Locate the cell with the specified text and output its [X, Y] center coordinate. 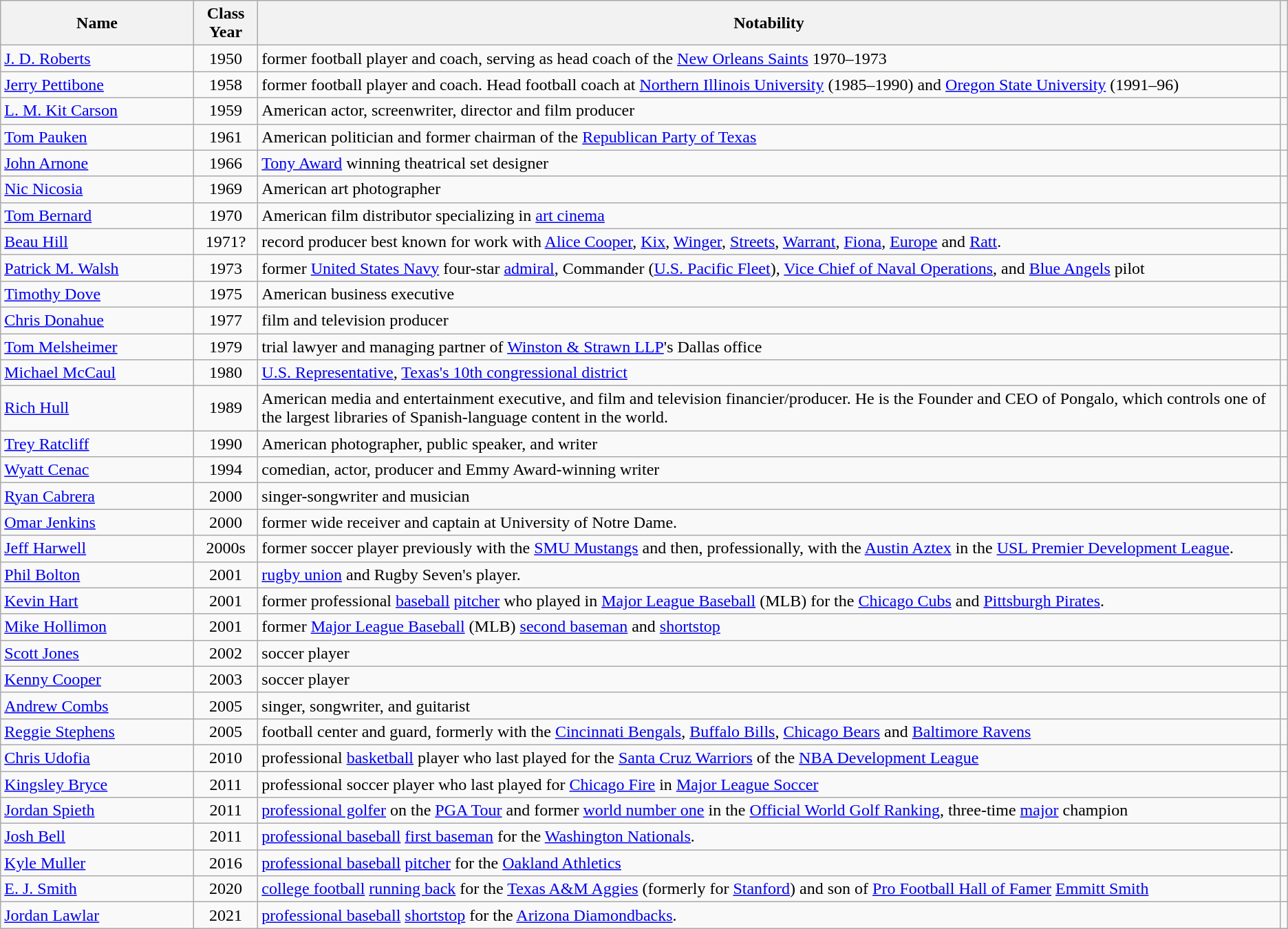
Tom Pauken [98, 137]
Ryan Cabrera [98, 496]
Phil Bolton [98, 575]
Tony Award winning theatrical set designer [769, 163]
former wide receiver and captain at University of Notre Dame. [769, 522]
2003 [226, 679]
Rich Hull [98, 409]
1977 [226, 320]
J. D. Roberts [98, 58]
Jerry Pettibone [98, 85]
1958 [226, 85]
Reggie Stephens [98, 732]
professional baseball shortstop for the Arizona Diamondbacks. [769, 915]
American business executive [769, 294]
professional baseball first baseman for the Washington Nationals. [769, 837]
1979 [226, 346]
film and television producer [769, 320]
1950 [226, 58]
Trey Ratcliff [98, 444]
football center and guard, formerly with the Cincinnati Bengals, Buffalo Bills, Chicago Bears and Baltimore Ravens [769, 732]
singer-songwriter and musician [769, 496]
2021 [226, 915]
Tom Melsheimer [98, 346]
1969 [226, 189]
Wyatt Cenac [98, 470]
1990 [226, 444]
1970 [226, 215]
comedian, actor, producer and Emmy Award-winning writer [769, 470]
1989 [226, 409]
2020 [226, 889]
U.S. Representative, Texas's 10th congressional district [769, 373]
Nic Nicosia [98, 189]
former soccer player previously with the SMU Mustangs and then, professionally, with the Austin Aztex in the USL Premier Development League. [769, 548]
American film distributor specializing in art cinema [769, 215]
rugby union and Rugby Seven's player. [769, 575]
1973 [226, 268]
Kyle Muller [98, 863]
Josh Bell [98, 837]
record producer best known for work with Alice Cooper, Kix, Winger, Streets, Warrant, Fiona, Europe and Ratt. [769, 242]
college football running back for the Texas A&M Aggies (formerly for Stanford) and son of Pro Football Hall of Famer Emmitt Smith [769, 889]
former football player and coach, serving as head coach of the New Orleans Saints 1970–1973 [769, 58]
2010 [226, 758]
Chris Donahue [98, 320]
Mike Hollimon [98, 627]
professional golfer on the PGA Tour and former world number one in the Official World Golf Ranking, three-time major champion [769, 811]
E. J. Smith [98, 889]
professional soccer player who last played for Chicago Fire in Major League Soccer [769, 784]
American actor, screenwriter, director and film producer [769, 111]
former football player and coach. Head football coach at Northern Illinois University (1985–1990) and Oregon State University (1991–96) [769, 85]
Kingsley Bryce [98, 784]
former Major League Baseball (MLB) second baseman and shortstop [769, 627]
Chris Udofia [98, 758]
1975 [226, 294]
American politician and former chairman of the Republican Party of Texas [769, 137]
singer, songwriter, and guitarist [769, 705]
1959 [226, 111]
Jeff Harwell [98, 548]
former professional baseball pitcher who played in Major League Baseball (MLB) for the Chicago Cubs and Pittsburgh Pirates. [769, 601]
1966 [226, 163]
2002 [226, 653]
1961 [226, 137]
Tom Bernard [98, 215]
American art photographer [769, 189]
professional baseball pitcher for the Oakland Athletics [769, 863]
Patrick M. Walsh [98, 268]
1994 [226, 470]
American photographer, public speaker, and writer [769, 444]
Omar Jenkins [98, 522]
Scott Jones [98, 653]
2016 [226, 863]
2000s [226, 548]
Notability [769, 23]
John Arnone [98, 163]
Timothy Dove [98, 294]
professional basketball player who last played for the Santa Cruz Warriors of the NBA Development League [769, 758]
1980 [226, 373]
Jordan Spieth [98, 811]
Beau Hill [98, 242]
Michael McCaul [98, 373]
L. M. Kit Carson [98, 111]
Kenny Cooper [98, 679]
Jordan Lawlar [98, 915]
trial lawyer and managing partner of Winston & Strawn LLP's Dallas office [769, 346]
Kevin Hart [98, 601]
1971? [226, 242]
former United States Navy four-star admiral, Commander (U.S. Pacific Fleet), Vice Chief of Naval Operations, and Blue Angels pilot [769, 268]
Name [98, 23]
Class Year [226, 23]
Andrew Combs [98, 705]
